Extract the (x, y) coordinate from the center of the cell holding the provided text.  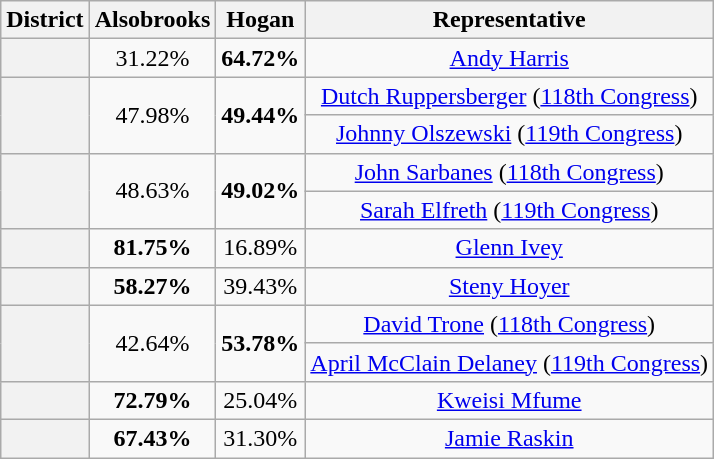
Jamie Raskin (510, 438)
Johnny Olszewski (119th Congress) (510, 134)
49.44% (260, 115)
Glenn Ivey (510, 248)
49.02% (260, 191)
District (45, 20)
Alsobrooks (152, 20)
Hogan (260, 20)
53.78% (260, 343)
John Sarbanes (118th Congress) (510, 172)
47.98% (152, 115)
31.22% (152, 58)
58.27% (152, 286)
67.43% (152, 438)
16.89% (260, 248)
Andy Harris (510, 58)
Steny Hoyer (510, 286)
David Trone (118th Congress) (510, 324)
Kweisi Mfume (510, 400)
72.79% (152, 400)
81.75% (152, 248)
April McClain Delaney (119th Congress) (510, 362)
39.43% (260, 286)
Dutch Ruppersberger (118th Congress) (510, 96)
Representative (510, 20)
42.64% (152, 343)
64.72% (260, 58)
Sarah Elfreth (119th Congress) (510, 210)
25.04% (260, 400)
48.63% (152, 191)
31.30% (260, 438)
